Determine the (x, y) coordinate at the center of the cell enclosing the given text.  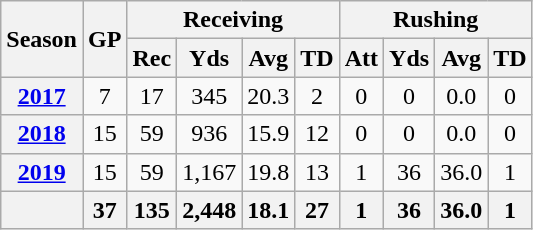
2 (317, 96)
Rec (152, 58)
37 (104, 210)
27 (317, 210)
15.9 (268, 134)
Season (42, 39)
GP (104, 39)
Receiving (233, 20)
2,448 (210, 210)
17 (152, 96)
345 (210, 96)
2017 (42, 96)
12 (317, 134)
2018 (42, 134)
936 (210, 134)
13 (317, 172)
19.8 (268, 172)
18.1 (268, 210)
Att (361, 58)
7 (104, 96)
2019 (42, 172)
1,167 (210, 172)
Rushing (436, 20)
135 (152, 210)
20.3 (268, 96)
